Search for the cell housing the specified text and yield its [X, Y] center coordinate. 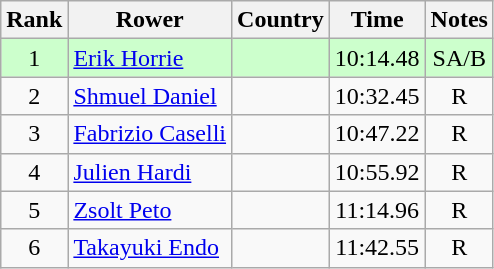
Rower [150, 20]
Erik Horrie [150, 58]
11:14.96 [377, 210]
1 [34, 58]
Time [377, 20]
Takayuki Endo [150, 248]
Country [281, 20]
6 [34, 248]
10:47.22 [377, 134]
Shmuel Daniel [150, 96]
Rank [34, 20]
Julien Hardi [150, 172]
2 [34, 96]
5 [34, 210]
10:14.48 [377, 58]
SA/B [459, 58]
Zsolt Peto [150, 210]
4 [34, 172]
11:42.55 [377, 248]
10:55.92 [377, 172]
Notes [459, 20]
10:32.45 [377, 96]
3 [34, 134]
Fabrizio Caselli [150, 134]
